Determine the (X, Y) coordinate at the center of the cell enclosing the given text.  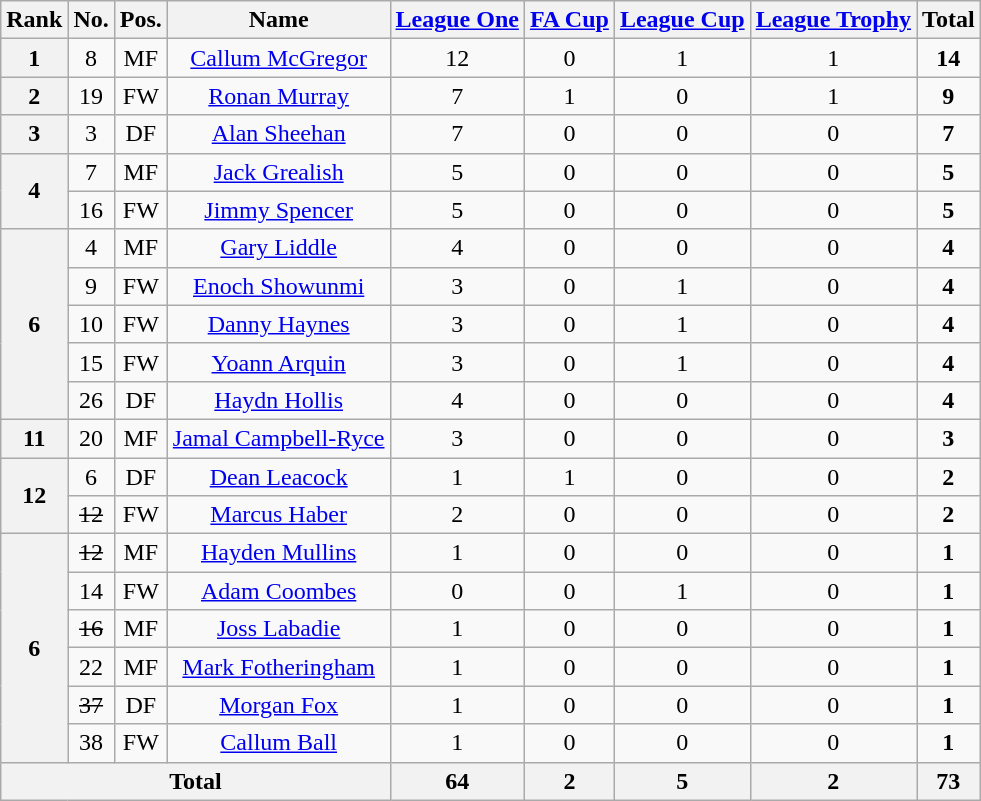
Jack Grealish (278, 172)
38 (91, 743)
Rank (34, 20)
37 (91, 705)
Jimmy Spencer (278, 210)
64 (457, 781)
Jamal Campbell-Ryce (278, 438)
Morgan Fox (278, 705)
Haydn Hollis (278, 400)
Pos. (140, 20)
8 (91, 58)
FA Cup (569, 20)
Callum Ball (278, 743)
No. (91, 20)
10 (91, 324)
Mark Fotheringham (278, 667)
League Trophy (833, 20)
Ronan Murray (278, 96)
15 (91, 362)
19 (91, 96)
22 (91, 667)
Adam Coombes (278, 591)
Joss Labadie (278, 629)
Dean Leacock (278, 477)
20 (91, 438)
League One (457, 20)
Hayden Mullins (278, 553)
Alan Sheehan (278, 134)
League Cup (682, 20)
Danny Haynes (278, 324)
Marcus Haber (278, 515)
73 (949, 781)
Name (278, 20)
Enoch Showunmi (278, 286)
Yoann Arquin (278, 362)
11 (34, 438)
26 (91, 400)
Callum McGregor (278, 58)
Gary Liddle (278, 248)
